Determine the (X, Y) coordinate at the center of the cell enclosing the given text.  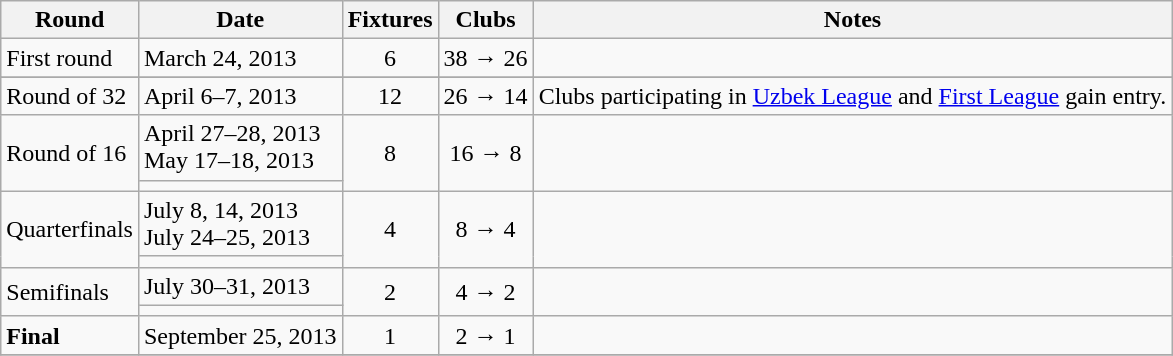
April 6–7, 2013 (240, 96)
16 → 8 (486, 153)
Final (70, 335)
March 24, 2013 (240, 58)
Clubs participating in Uzbek League and First League gain entry. (852, 96)
Round of 16 (70, 153)
Fixtures (390, 20)
Quarterfinals (70, 229)
April 27–28, 2013May 17–18, 2013 (240, 148)
6 (390, 58)
4 (390, 229)
Date (240, 20)
Semifinals (70, 292)
38 → 26 (486, 58)
First round (70, 58)
Round (70, 20)
1 (390, 335)
September 25, 2013 (240, 335)
Notes (852, 20)
2 → 1 (486, 335)
Round of 32 (70, 96)
4 → 2 (486, 292)
Clubs (486, 20)
8 (390, 153)
26 → 14 (486, 96)
12 (390, 96)
2 (390, 292)
July 30–31, 2013 (240, 286)
July 8, 14, 2013July 24–25, 2013 (240, 224)
8 → 4 (486, 229)
